Pinpoint the cell where the given text exists, returning its [x, y] midpoint coordinate. 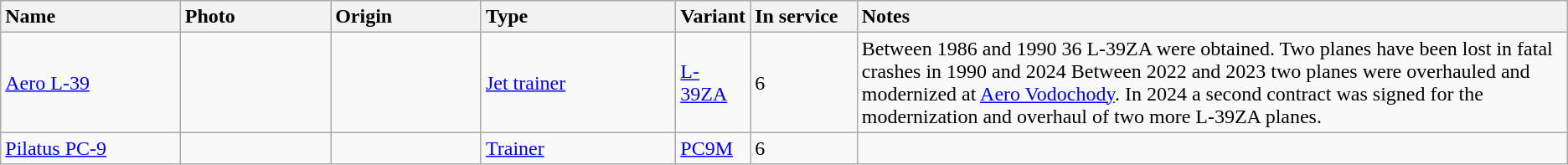
Aero L-39 [90, 82]
PC9M [714, 148]
Type [578, 17]
Pilatus PC-9 [90, 148]
L-39ZA [714, 82]
Origin [406, 17]
In service [804, 17]
Notes [1212, 17]
Variant [714, 17]
Name [90, 17]
Trainer [578, 148]
Photo [255, 17]
Jet trainer [578, 82]
